For the text-containing cell, return its midpoint in [X, Y] coordinate format. 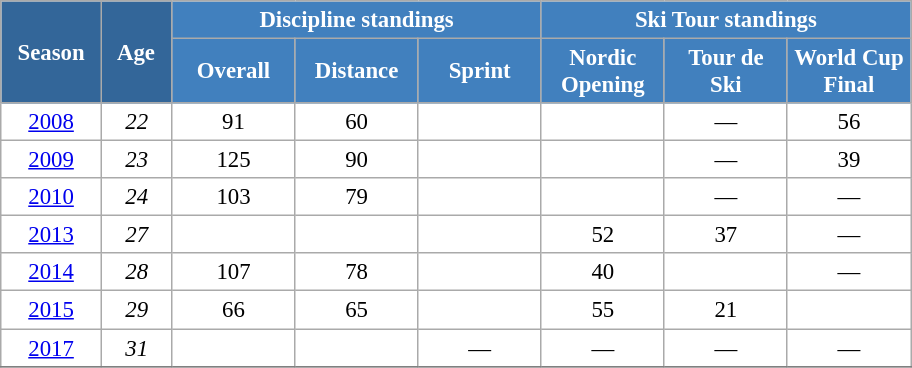
28 [136, 273]
Age [136, 52]
2010 [52, 197]
37 [726, 235]
78 [356, 273]
Discipline standings [356, 20]
31 [136, 348]
2017 [52, 348]
Tour deSki [726, 72]
22 [136, 122]
66 [234, 310]
2009 [52, 160]
55 [602, 310]
52 [602, 235]
103 [234, 197]
2014 [52, 273]
27 [136, 235]
2013 [52, 235]
Ski Tour standings [726, 20]
24 [136, 197]
65 [356, 310]
2008 [52, 122]
23 [136, 160]
107 [234, 273]
Sprint [480, 72]
29 [136, 310]
60 [356, 122]
91 [234, 122]
Overall [234, 72]
90 [356, 160]
39 [848, 160]
56 [848, 122]
79 [356, 197]
21 [726, 310]
Distance [356, 72]
World CupFinal [848, 72]
Season [52, 52]
125 [234, 160]
40 [602, 273]
NordicOpening [602, 72]
2015 [52, 310]
